Determine the [x, y] coordinate at the center of the cell enclosing the given text.  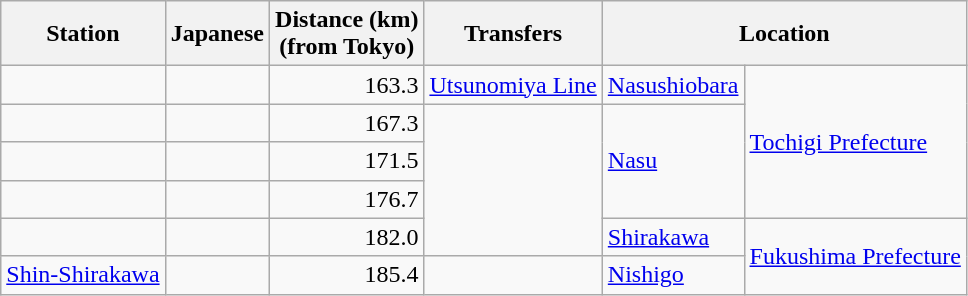
Shirakawa [673, 237]
Station [83, 34]
167.3 [347, 123]
Nasushiobara [673, 85]
176.7 [347, 199]
Fukushima Prefecture [855, 256]
Location [784, 34]
Japanese [217, 34]
182.0 [347, 237]
Distance (km)(from Tokyo) [347, 34]
Nishigo [673, 275]
Shin-Shirakawa [83, 275]
Transfers [513, 34]
171.5 [347, 161]
Utsunomiya Line [513, 85]
185.4 [347, 275]
163.3 [347, 85]
Nasu [673, 161]
Tochigi Prefecture [855, 142]
